Return [X, Y] of the center of cell containing provided text 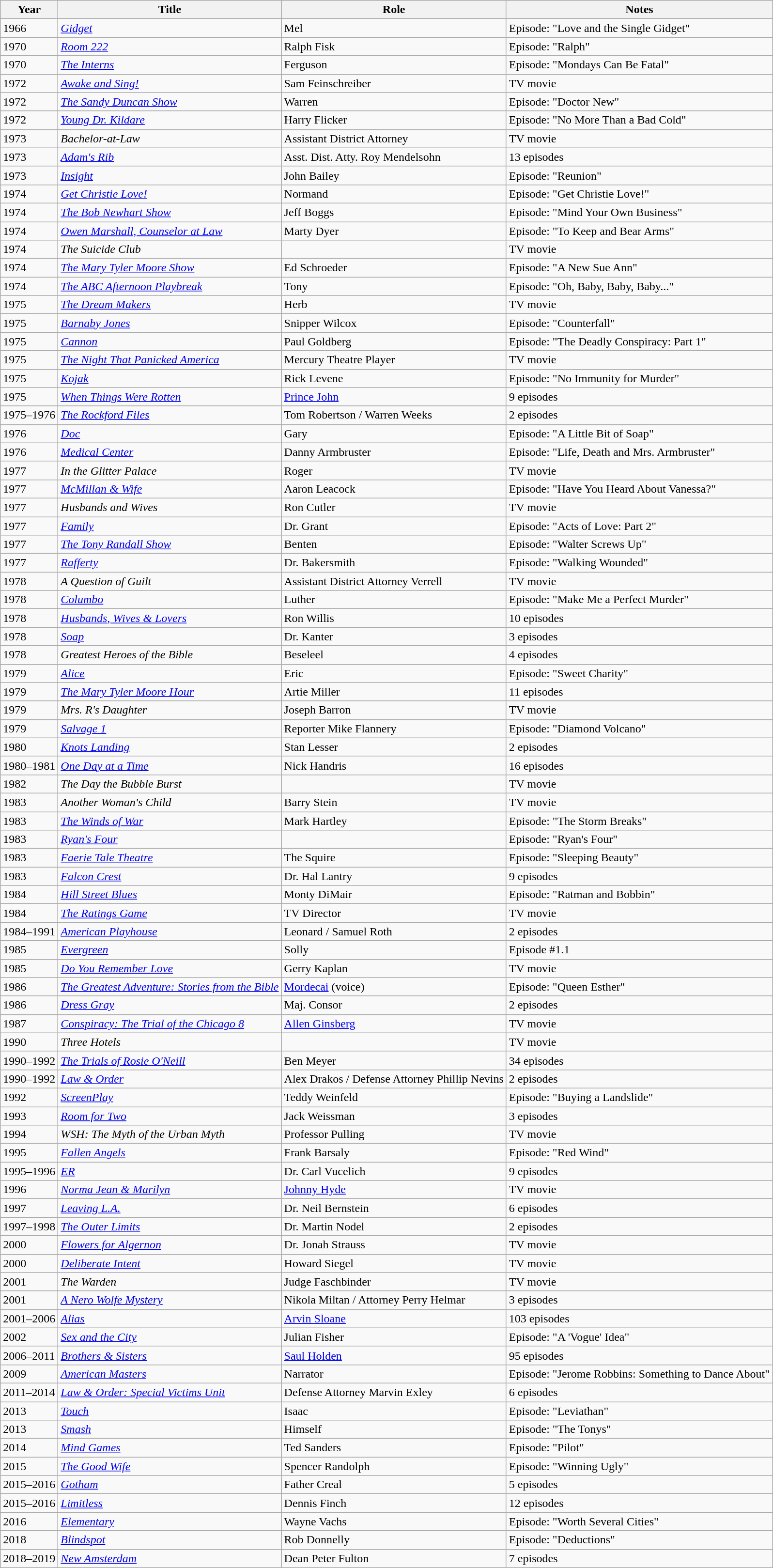
Episode: "Diamond Volcano" [639, 729]
Snipper Wilcox [394, 323]
The Interns [170, 65]
Jack Weissman [394, 1116]
Episode: "Walking Wounded" [639, 563]
Episode: "Red Wind" [639, 1153]
Room 222 [170, 47]
Episode: "Queen Esther" [639, 987]
Benten [394, 544]
Soap [170, 637]
In the Glitter Palace [170, 470]
Columbo [170, 600]
Episode: "Oh, Baby, Baby, Baby..." [639, 286]
Faerie Tale Theatre [170, 858]
13 episodes [639, 157]
Episode #1.1 [639, 950]
Brothers & Sisters [170, 1355]
1996 [29, 1190]
Ron Willis [394, 618]
Dr. Hal Lantry [394, 876]
2006–2011 [29, 1355]
The Good Wife [170, 1466]
Leaving L.A. [170, 1208]
2016 [29, 1521]
Ryan's Four [170, 839]
34 episodes [639, 1060]
Prince John [394, 397]
Bachelor-at-Law [170, 139]
Episode: "Make Me a Perfect Murder" [639, 600]
A Question of Guilt [170, 581]
Episode: "Deductions" [639, 1540]
The Greatest Adventure: Stories from the Bible [170, 987]
Maj. Consor [394, 1005]
Judge Faschbinder [394, 1282]
Law & Order [170, 1079]
Greatest Heroes of the Bible [170, 655]
2018–2019 [29, 1558]
Tony [394, 286]
Gidget [170, 28]
Episode: "Buying a Landslide" [639, 1097]
Roger [394, 470]
1984–1991 [29, 931]
Episode: "Acts of Love: Part 2" [639, 526]
Barry Stein [394, 802]
ER [170, 1171]
The Sandy Duncan Show [170, 102]
Sam Feinschreiber [394, 83]
Do You Remember Love [170, 968]
Dr. Carl Vucelich [394, 1171]
Nikola Miltan / Attorney Perry Helmar [394, 1300]
Reporter Mike Flannery [394, 729]
Another Woman's Child [170, 802]
Episode: "Sleeping Beauty" [639, 858]
Episode: "A 'Vogue' Idea" [639, 1337]
Dr. Grant [394, 526]
Gerry Kaplan [394, 968]
The Suicide Club [170, 249]
1994 [29, 1134]
2011–2014 [29, 1392]
Sex and the City [170, 1337]
Insight [170, 175]
Cannon [170, 342]
Episode: "No More Than a Bad Cold" [639, 120]
The Winds of War [170, 821]
Young Dr. Kildare [170, 120]
12 episodes [639, 1503]
Ferguson [394, 65]
Law & Order: Special Victims Unit [170, 1392]
Episode: "Walter Screws Up" [639, 544]
4 episodes [639, 655]
Doc [170, 434]
11 episodes [639, 692]
Role [394, 10]
Salvage 1 [170, 729]
The Night That Panicked America [170, 360]
The Tony Randall Show [170, 544]
Monty DiMair [394, 895]
Wayne Vachs [394, 1521]
1966 [29, 28]
Episode: "Pilot" [639, 1448]
Ted Sanders [394, 1448]
Ralph Fisk [394, 47]
Warren [394, 102]
Dean Peter Fulton [394, 1558]
Evergreen [170, 950]
Gary [394, 434]
2009 [29, 1374]
Joseph Barron [394, 710]
New Amsterdam [170, 1558]
Dennis Finch [394, 1503]
The Mary Tyler Moore Hour [170, 692]
Episode: "Ratman and Bobbin" [639, 895]
A Nero Wolfe Mystery [170, 1300]
Family [170, 526]
Rafferty [170, 563]
The Warden [170, 1282]
Julian Fisher [394, 1337]
Fallen Angels [170, 1153]
Medical Center [170, 452]
Spencer Randolph [394, 1466]
2014 [29, 1448]
Blindspot [170, 1540]
Aaron Leacock [394, 489]
Beseleel [394, 655]
Frank Barsaly [394, 1153]
The Mary Tyler Moore Show [170, 268]
Husbands, Wives & Lovers [170, 618]
Deliberate Intent [170, 1263]
Knots Landing [170, 747]
1990 [29, 1042]
Mel [394, 28]
Elementary [170, 1521]
Eric [394, 673]
Episode: "The Deadly Conspiracy: Part 1" [639, 342]
ScreenPlay [170, 1097]
Paul Goldberg [394, 342]
Dr. Neil Bernstein [394, 1208]
7 episodes [639, 1558]
Dr. Bakersmith [394, 563]
Leonard / Samuel Roth [394, 931]
1975–1976 [29, 415]
Alex Drakos / Defense Attorney Phillip Nevins [394, 1079]
Marty Dyer [394, 231]
Arvin Sloane [394, 1319]
Norma Jean & Marilyn [170, 1190]
Mind Games [170, 1448]
103 episodes [639, 1319]
The Day the Bubble Burst [170, 784]
Mordecai (voice) [394, 987]
Saul Holden [394, 1355]
Episode: "Leviathan" [639, 1411]
Smash [170, 1429]
Ron Cutler [394, 507]
Get Christie Love! [170, 194]
2015 [29, 1466]
Episode: "Doctor New" [639, 102]
Episode: "Jerome Robbins: Something to Dance About" [639, 1374]
Gotham [170, 1485]
Himself [394, 1429]
McMillan & Wife [170, 489]
1992 [29, 1097]
95 episodes [639, 1355]
Episode: "Sweet Charity" [639, 673]
1993 [29, 1116]
Episode: "No Immunity for Murder" [639, 378]
Adam's Rib [170, 157]
Artie Miller [394, 692]
Barnaby Jones [170, 323]
Luther [394, 600]
Episode: "Winning Ugly" [639, 1466]
The Rockford Files [170, 415]
Mrs. R's Daughter [170, 710]
10 episodes [639, 618]
1997 [29, 1208]
Professor Pulling [394, 1134]
Episode: "A Little Bit of Soap" [639, 434]
Notes [639, 10]
Teddy Weinfeld [394, 1097]
The Trials of Rosie O'Neill [170, 1060]
Alice [170, 673]
Allen Ginsberg [394, 1024]
One Day at a Time [170, 765]
Episode: "Get Christie Love!" [639, 194]
Johnny Hyde [394, 1190]
Narrator [394, 1374]
16 episodes [639, 765]
Assistant District Attorney Verrell [394, 581]
TV Director [394, 913]
Defense Attorney Marvin Exley [394, 1392]
Father Creal [394, 1485]
Room for Two [170, 1116]
1987 [29, 1024]
John Bailey [394, 175]
Assistant District Attorney [394, 139]
Episode: "A New Sue Ann" [639, 268]
Ed Schroeder [394, 268]
Rick Levene [394, 378]
2018 [29, 1540]
Herb [394, 305]
Ben Meyer [394, 1060]
Episode: "The Tonys" [639, 1429]
Kojak [170, 378]
1997–1998 [29, 1226]
Stan Lesser [394, 747]
2002 [29, 1337]
Conspiracy: The Trial of the Chicago 8 [170, 1024]
Episode: "Mondays Can Be Fatal" [639, 65]
Episode: "Mind Your Own Business" [639, 212]
Episode: "The Storm Breaks" [639, 821]
The Dream Makers [170, 305]
Howard Siegel [394, 1263]
Nick Handris [394, 765]
Flowers for Algernon [170, 1245]
Alias [170, 1319]
The Squire [394, 858]
Normand [394, 194]
Episode: "Life, Death and Mrs. Armbruster" [639, 452]
Awake and Sing! [170, 83]
Hill Street Blues [170, 895]
American Masters [170, 1374]
The Ratings Game [170, 913]
Episode: "Counterfall" [639, 323]
Dr. Kanter [394, 637]
Episode: "Ryan's Four" [639, 839]
The ABC Afternoon Playbreak [170, 286]
Episode: "Reunion" [639, 175]
Solly [394, 950]
WSH: The Myth of the Urban Myth [170, 1134]
5 episodes [639, 1485]
1980 [29, 747]
1995 [29, 1153]
When Things Were Rotten [170, 397]
Episode: "To Keep and Bear Arms" [639, 231]
Episode: "Love and the Single Gidget" [639, 28]
Dr. Jonah Strauss [394, 1245]
Title [170, 10]
Husbands and Wives [170, 507]
Isaac [394, 1411]
American Playhouse [170, 931]
1980–1981 [29, 765]
Jeff Boggs [394, 212]
Limitless [170, 1503]
Danny Armbruster [394, 452]
Year [29, 10]
Episode: "Ralph" [639, 47]
Asst. Dist. Atty. Roy Mendelsohn [394, 157]
Owen Marshall, Counselor at Law [170, 231]
The Outer Limits [170, 1226]
Mark Hartley [394, 821]
Rob Donnelly [394, 1540]
The Bob Newhart Show [170, 212]
Three Hotels [170, 1042]
Dr. Martin Nodel [394, 1226]
Dress Gray [170, 1005]
1995–1996 [29, 1171]
Harry Flicker [394, 120]
Episode: "Worth Several Cities" [639, 1521]
2001–2006 [29, 1319]
Touch [170, 1411]
Episode: "Have You Heard About Vanessa?" [639, 489]
Mercury Theatre Player [394, 360]
Tom Robertson / Warren Weeks [394, 415]
Falcon Crest [170, 876]
1982 [29, 784]
